Return (X, Y) of the center of cell containing provided text 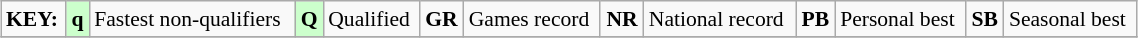
Personal best (900, 19)
SB (985, 19)
q (78, 19)
PB (816, 19)
National record (720, 19)
GR (442, 19)
NR (622, 19)
KEY: (34, 19)
Q (309, 19)
Seasonal best (1070, 19)
Fastest non-qualifiers (192, 19)
Games record (532, 19)
Qualified (371, 19)
